Scan for the cell matching the given text and deliver its [X, Y] coordinate at center. 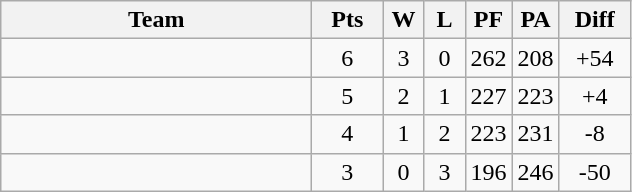
Team [156, 20]
-8 [594, 134]
262 [488, 58]
5 [348, 96]
-50 [594, 172]
246 [536, 172]
+54 [594, 58]
+4 [594, 96]
PA [536, 20]
231 [536, 134]
208 [536, 58]
4 [348, 134]
6 [348, 58]
L [444, 20]
W [404, 20]
227 [488, 96]
Diff [594, 20]
PF [488, 20]
196 [488, 172]
Pts [348, 20]
